Return (x, y) of the center of cell containing provided text 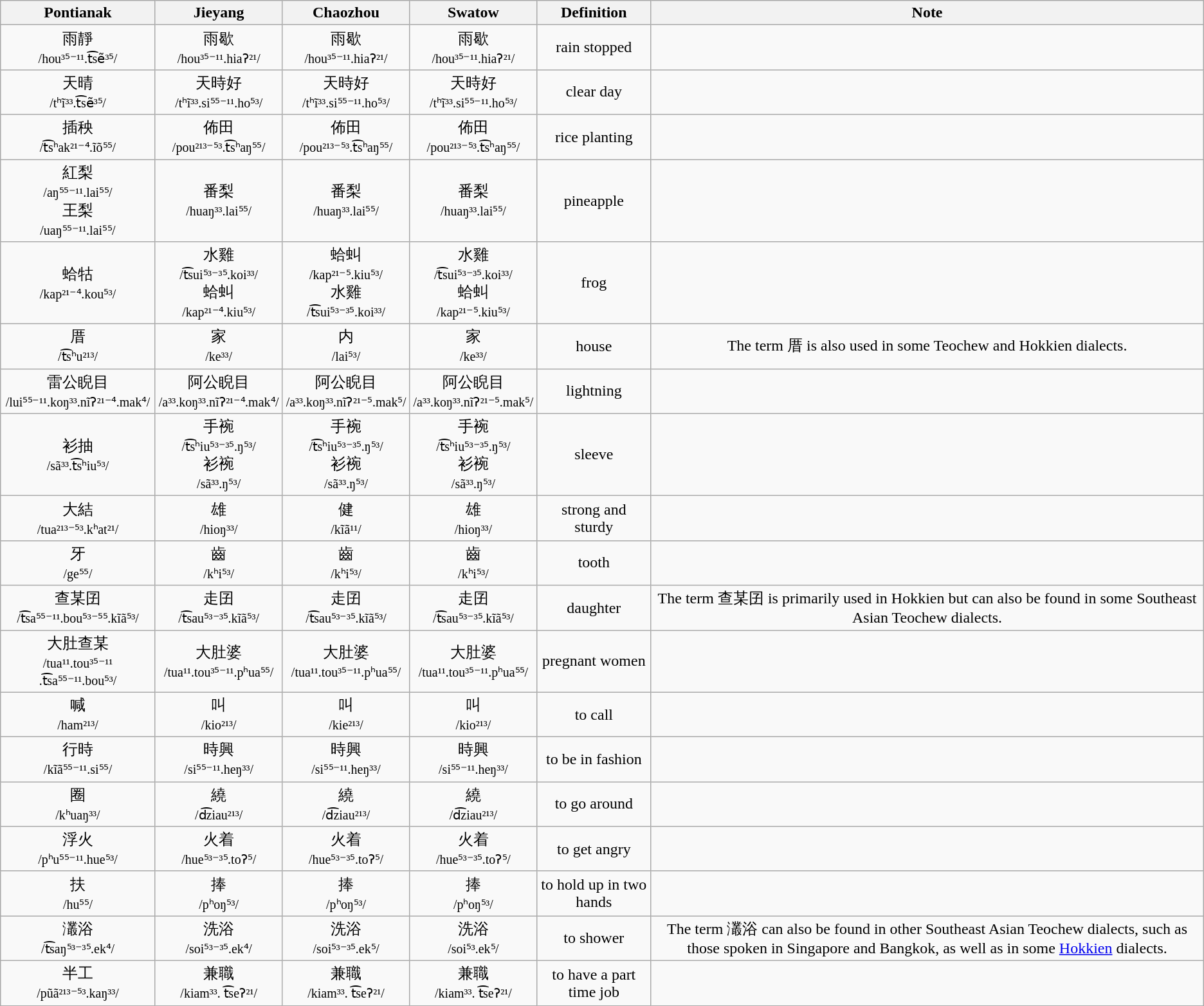
to get angry (594, 849)
rain stopped (594, 48)
sleeve (594, 455)
to shower (594, 938)
喊/ham²¹³/ (78, 715)
浮火/pʰu⁵⁵⁻¹¹.hue⁵³/ (78, 849)
天晴/tʰĩ³³.t͡sẽ³⁵/ (78, 92)
pregnant women (594, 661)
厝/t͡sʰu²¹³/ (78, 347)
frog (594, 283)
rice planting (594, 137)
The term 厝 is also used in some Teochew and Hokkien dialects. (927, 347)
Jieyang (219, 13)
tooth (594, 563)
蛤虯/kap²¹⁻⁵.kiu⁵³/水雞/t͡sui⁵³⁻³⁵.koi³³/ (346, 283)
查某囝/t͡sa⁵⁵⁻¹¹.bou⁵³⁻⁵⁵.kĩã⁵³/ (78, 608)
水雞/t͡sui⁵³⁻³⁵.koi³³/蛤虯/kap²¹⁻⁴.kiu⁵³/ (219, 283)
lightning (594, 391)
clear day (594, 92)
大結/tua²¹³⁻⁵³.kʰat²¹/ (78, 518)
水雞/t͡sui⁵³⁻³⁵.koi³³/蛤虯/kap²¹⁻⁵.kiu⁵³/ (473, 283)
to go around (594, 804)
行時/kĩã⁵⁵⁻¹¹.si⁵⁵/ (78, 760)
The term 查某囝 is primarily used in Hokkien but can also be found in some Southeast Asian Teochew dialects. (927, 608)
叫/kie²¹³/ (346, 715)
健/kĩã¹¹/ (346, 518)
内/lai⁵³/ (346, 347)
插秧/t͡sʰak²¹⁻⁴.ĩõ⁵⁵/ (78, 137)
紅梨/aŋ⁵⁵⁻¹¹.lai⁵⁵/王梨/uaŋ⁵⁵⁻¹¹.lai⁵⁵/ (78, 201)
雨靜/hou³⁵⁻¹¹.t͡sẽ³⁵/ (78, 48)
牙/ge⁵⁵/ (78, 563)
洗浴/soi⁵³⁻³⁵.ek⁴/ (219, 938)
洗浴/soi⁵³.ek⁵/ (473, 938)
雷公睨目/lui⁵⁵⁻¹¹.koŋ³³.nĩʔ²¹⁻⁴.mak⁴/ (78, 391)
大肚查某/tua¹¹.tou³⁵⁻¹¹ .t͡sa⁵⁵⁻¹¹.bou⁵³/ (78, 661)
灇浴/t͡saŋ⁵³⁻³⁵.ek⁴/ (78, 938)
house (594, 347)
Swatow (473, 13)
to hold up in two hands (594, 893)
圈/kʰuaŋ³³/ (78, 804)
阿公睨目/a³³.koŋ³³.nĩʔ²¹⁻⁴.mak⁴/ (219, 391)
蛤牯/kap²¹⁻⁴.kou⁵³/ (78, 283)
洗浴/soi⁵³⁻³⁵.ek⁵/ (346, 938)
pineapple (594, 201)
daughter (594, 608)
半工/pũã²¹³⁻⁵³.kaŋ³³/ (78, 983)
Pontianak (78, 13)
to be in fashion (594, 760)
strong and sturdy (594, 518)
Definition (594, 13)
扶/hu⁵⁵/ (78, 893)
Chaozhou (346, 13)
衫抽/sã³³.t͡sʰiu⁵³/ (78, 455)
to have a part time job (594, 983)
to call (594, 715)
Note (927, 13)
